Find where the given text appears and provide that cell's center as [X, Y] coordinate. 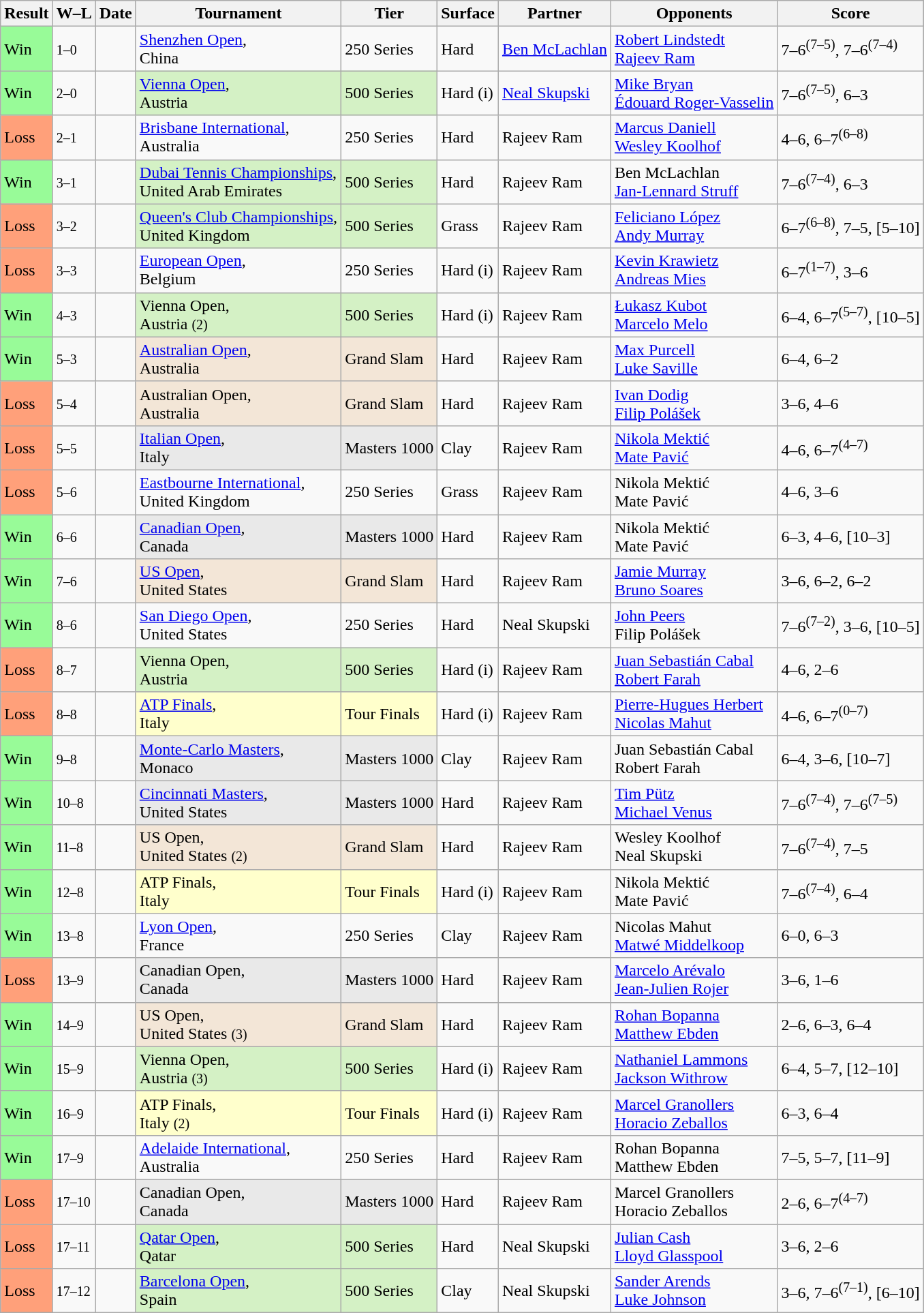
Robert Lindstedt Rajeev Ram [694, 49]
Dubai Tennis Championships,United Arab Emirates [238, 181]
Queen's Club Championships,United Kingdom [238, 226]
13–8 [74, 935]
6–4, 6–7(5–7), [10–5] [850, 315]
7–6(7–5), 6–3 [850, 93]
Adelaide International,Australia [238, 1158]
Marcelo Arévalo Jean-Julien Rojer [694, 980]
Kevin Krawietz Andreas Mies [694, 270]
US Open,United States (3) [238, 1024]
13–9 [74, 980]
16–9 [74, 1113]
6–7(1–7), 3–6 [850, 270]
6–6 [74, 536]
Łukasz Kubot Marcelo Melo [694, 315]
2–0 [74, 93]
Max Purcell Luke Saville [694, 359]
17–11 [74, 1246]
Nicolas Mahut Matwé Middelkoop [694, 935]
US Open,United States (2) [238, 847]
San Diego Open,United States [238, 626]
3–6, 2–6 [850, 1246]
3–3 [74, 270]
Nathaniel Lammons Jackson Withrow [694, 1069]
ATP Finals,Italy (2) [238, 1113]
Surface [468, 14]
8–6 [74, 626]
Cincinnati Masters, United States [238, 803]
Tier [390, 14]
3–1 [74, 181]
5–4 [74, 404]
7–6(7–4), 6–3 [850, 181]
Date [116, 14]
7–6(7–4), 7–5 [850, 847]
4–6, 3–6 [850, 492]
17–12 [74, 1291]
6–3, 4–6, [10–3] [850, 536]
7–6(7–4), 7–6(7–5) [850, 803]
Mike Bryan Édouard Roger-Vasselin [694, 93]
7–6(7–4), 6–4 [850, 892]
5–3 [74, 359]
Brisbane International,Australia [238, 138]
17–9 [74, 1158]
8–7 [74, 669]
17–10 [74, 1201]
14–9 [74, 1024]
6–3, 6–4 [850, 1113]
Lyon Open,France [238, 935]
3–6, 6–2, 6–2 [850, 581]
5–6 [74, 492]
10–8 [74, 803]
Eastbourne International,United Kingdom [238, 492]
4–6, 6–7(6–8) [850, 138]
4–3 [74, 315]
2–6, 6–7(4–7) [850, 1201]
7–5, 5–7, [11–9] [850, 1158]
11–8 [74, 847]
Tim Pütz Michael Venus [694, 803]
9–8 [74, 758]
4–6, 2–6 [850, 669]
Barcelona Open, Spain [238, 1291]
1–0 [74, 49]
John Peers Filip Polášek [694, 626]
Jamie Murray Bruno Soares [694, 581]
3–6, 7–6(7–1), [6–10] [850, 1291]
2–1 [74, 138]
4–6, 6–7(0–7) [850, 714]
Vienna Open,Austria (2) [238, 315]
Score [850, 14]
4–6, 6–7(4–7) [850, 447]
Qatar Open, Qatar [238, 1246]
7–6(7–2), 3–6, [10–5] [850, 626]
15–9 [74, 1069]
W–L [74, 14]
6–4, 6–2 [850, 359]
Ben McLachlan Jan-Lennard Struff [694, 181]
6–7(6–8), 7–5, [5–10] [850, 226]
7–6 [74, 581]
Julian Cash Lloyd Glasspool [694, 1246]
3–6, 1–6 [850, 980]
Ben McLachlan [555, 49]
European Open,Belgium [238, 270]
6–0, 6–3 [850, 935]
Monte-Carlo Masters,Monaco [238, 758]
8–8 [74, 714]
Wesley Koolhof Neal Skupski [694, 847]
Ivan Dodig Filip Polášek [694, 404]
5–5 [74, 447]
3–2 [74, 226]
Marcus Daniell Wesley Koolhof [694, 138]
Vienna Open,Austria (3) [238, 1069]
Pierre-Hugues Herbert Nicolas Mahut [694, 714]
Italian Open,Italy [238, 447]
12–8 [74, 892]
6–4, 3–6, [10–7] [850, 758]
US Open,United States [238, 581]
7–6(7–5), 7–6(7–4) [850, 49]
6–4, 5–7, [12–10] [850, 1069]
Sander Arends Luke Johnson [694, 1291]
Result [27, 14]
Opponents [694, 14]
Tournament [238, 14]
3–6, 4–6 [850, 404]
Feliciano López Andy Murray [694, 226]
Partner [555, 14]
Shenzhen Open,China [238, 49]
2–6, 6–3, 6–4 [850, 1024]
